Identify which cell holds the provided text, then report its [x, y] central coordinate. 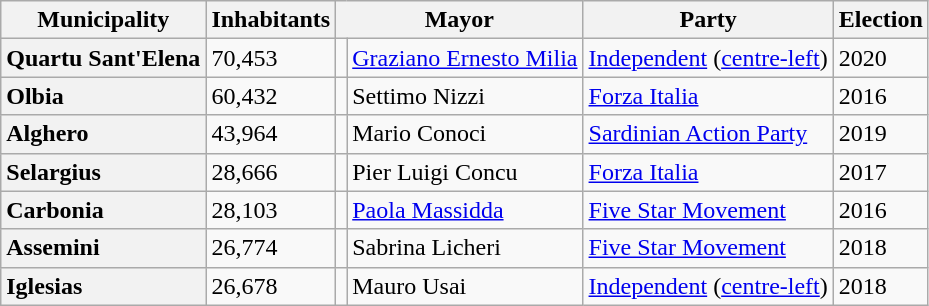
2017 [880, 172]
43,964 [271, 134]
2020 [880, 58]
28,103 [271, 210]
Election [880, 20]
60,432 [271, 96]
Mayor [460, 20]
Graziano Ernesto Milia [465, 58]
2019 [880, 134]
Iglesias [104, 286]
26,678 [271, 286]
Assemini [104, 248]
Settimo Nizzi [465, 96]
28,666 [271, 172]
Carbonia [104, 210]
Party [708, 20]
Municipality [104, 20]
Quartu Sant'Elena [104, 58]
Alghero [104, 134]
Olbia [104, 96]
Mario Conoci [465, 134]
Inhabitants [271, 20]
Sabrina Licheri [465, 248]
Pier Luigi Concu [465, 172]
26,774 [271, 248]
Paola Massidda [465, 210]
70,453 [271, 58]
Sardinian Action Party [708, 134]
Selargius [104, 172]
Mauro Usai [465, 286]
